Detect which cell encompasses the target text, then output its (X, Y) center coordinate. 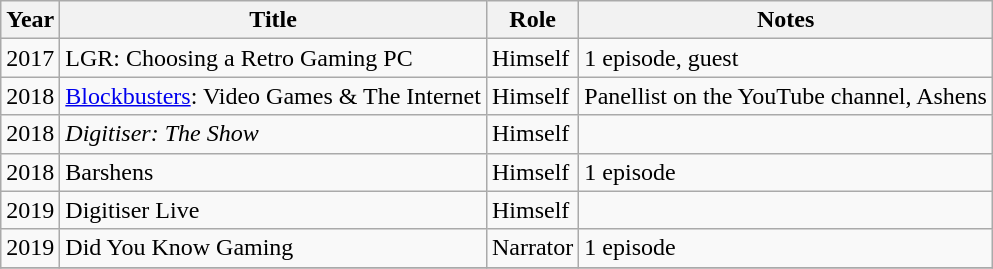
Digitiser: The Show (274, 134)
Notes (786, 20)
Panellist on the YouTube channel, Ashens (786, 96)
Digitiser Live (274, 210)
2017 (30, 58)
Blockbusters: Video Games & The Internet (274, 96)
Narrator (532, 248)
LGR: Choosing a Retro Gaming PC (274, 58)
Barshens (274, 172)
Role (532, 20)
Title (274, 20)
Did You Know Gaming (274, 248)
1 episode, guest (786, 58)
Year (30, 20)
